For the text-containing cell, return its midpoint in (X, Y) coordinate format. 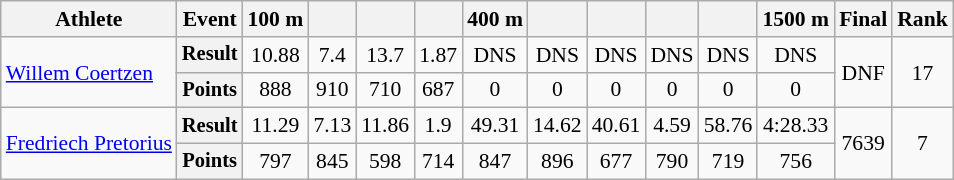
Event (210, 19)
7639 (863, 144)
888 (275, 90)
847 (495, 162)
Final (863, 19)
40.61 (616, 126)
Rank (922, 19)
58.76 (728, 126)
719 (728, 162)
4:28.33 (796, 126)
598 (385, 162)
714 (438, 162)
7.4 (332, 55)
1.9 (438, 126)
756 (796, 162)
11.86 (385, 126)
100 m (275, 19)
790 (672, 162)
910 (332, 90)
10.88 (275, 55)
49.31 (495, 126)
7 (922, 144)
Athlete (89, 19)
687 (438, 90)
4.59 (672, 126)
677 (616, 162)
1.87 (438, 55)
400 m (495, 19)
Fredriech Pretorius (89, 144)
710 (385, 90)
DNF (863, 72)
13.7 (385, 55)
845 (332, 162)
14.62 (558, 126)
17 (922, 72)
1500 m (796, 19)
11.29 (275, 126)
896 (558, 162)
7.13 (332, 126)
Willem Coertzen (89, 72)
797 (275, 162)
